Return [X, Y] of the center of cell containing provided text 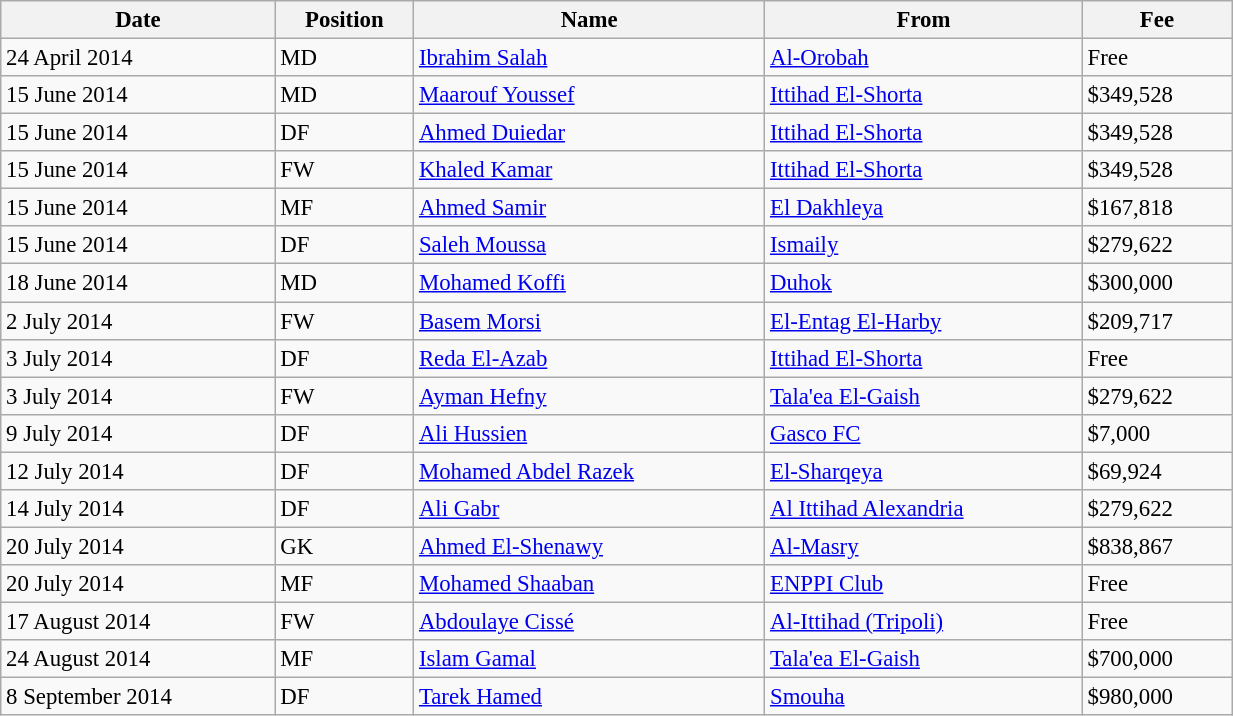
$838,867 [1156, 546]
$300,000 [1156, 283]
Ibrahim Salah [590, 58]
$7,000 [1156, 433]
$69,924 [1156, 471]
Tarek Hamed [590, 697]
Al-Ittihad (Tripoli) [924, 621]
Smouha [924, 697]
Date [138, 20]
Al-Orobah [924, 58]
Mohamed Koffi [590, 283]
Ali Hussien [590, 433]
Duhok [924, 283]
17 August 2014 [138, 621]
24 August 2014 [138, 659]
Ismaily [924, 245]
Islam Gamal [590, 659]
$167,818 [1156, 208]
Fee [1156, 20]
From [924, 20]
Saleh Moussa [590, 245]
Ahmed El-Shenawy [590, 546]
12 July 2014 [138, 471]
Mohamed Shaaban [590, 584]
Reda El-Azab [590, 358]
Basem Morsi [590, 321]
Mohamed Abdel Razek [590, 471]
$980,000 [1156, 697]
Abdoulaye Cissé [590, 621]
Al Ittihad Alexandria [924, 509]
Ahmed Duiedar [590, 133]
El-Entag El-Harby [924, 321]
El-Sharqeya [924, 471]
2 July 2014 [138, 321]
14 July 2014 [138, 509]
$700,000 [1156, 659]
Khaled Kamar [590, 170]
Al-Masry [924, 546]
$209,717 [1156, 321]
Maarouf Youssef [590, 95]
GK [344, 546]
24 April 2014 [138, 58]
9 July 2014 [138, 433]
Position [344, 20]
Ayman Hefny [590, 396]
Ali Gabr [590, 509]
Name [590, 20]
18 June 2014 [138, 283]
8 September 2014 [138, 697]
El Dakhleya [924, 208]
Ahmed Samir [590, 208]
ENPPI Club [924, 584]
Gasco FC [924, 433]
